Search for the cell housing the specified text and yield its [X, Y] center coordinate. 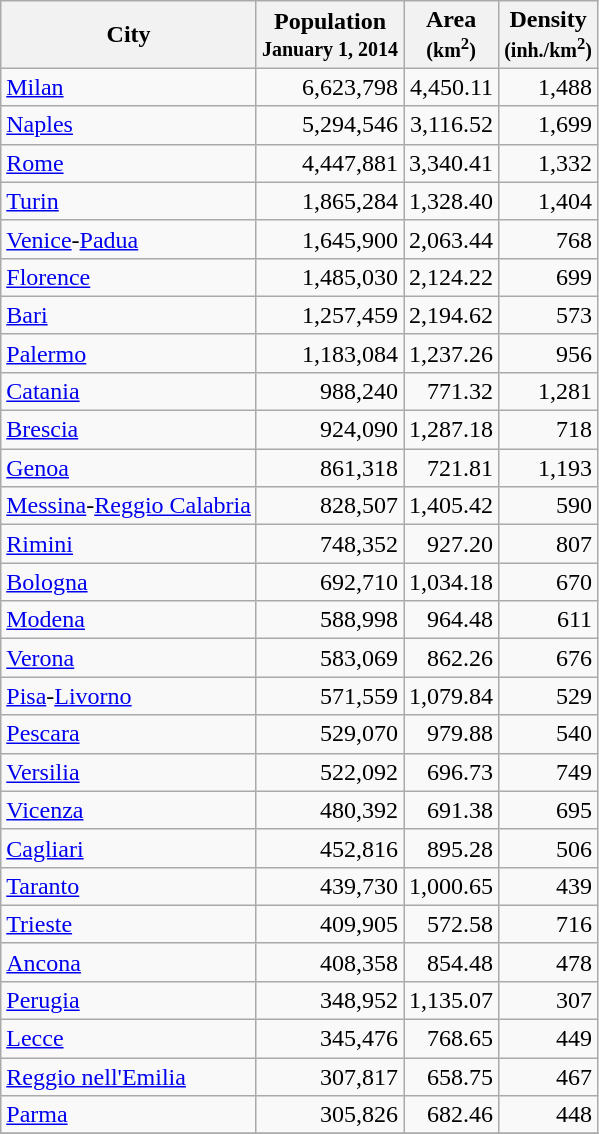
895.28 [452, 848]
348,952 [330, 1000]
692,710 [330, 582]
828,507 [330, 506]
1,332 [548, 163]
1,328.40 [452, 201]
307 [548, 1000]
467 [548, 1077]
Verona [129, 658]
956 [548, 353]
Palermo [129, 353]
979.88 [452, 734]
Ancona [129, 962]
Pisa-Livorno [129, 696]
Rimini [129, 544]
Cagliari [129, 848]
1,865,284 [330, 201]
1,000.65 [452, 886]
529,070 [330, 734]
Trieste [129, 924]
305,826 [330, 1115]
1,699 [548, 125]
573 [548, 315]
Modena [129, 620]
Rome [129, 163]
1,257,459 [330, 315]
1,405.42 [452, 506]
862.26 [452, 658]
1,034.18 [452, 582]
1,488 [548, 87]
522,092 [330, 772]
658.75 [452, 1077]
Genoa [129, 468]
439 [548, 886]
Perugia [129, 1000]
2,194.62 [452, 315]
Parma [129, 1115]
861,318 [330, 468]
670 [548, 582]
768 [548, 239]
Brescia [129, 430]
439,730 [330, 886]
1,135.07 [452, 1000]
588,998 [330, 620]
506 [548, 848]
Bari [129, 315]
PopulationJanuary 1, 2014 [330, 34]
699 [548, 277]
Lecce [129, 1039]
6,623,798 [330, 87]
1,079.84 [452, 696]
854.48 [452, 962]
771.32 [452, 391]
3,340.41 [452, 163]
611 [548, 620]
988,240 [330, 391]
1,183,084 [330, 353]
2,063.44 [452, 239]
408,358 [330, 962]
345,476 [330, 1039]
5,294,546 [330, 125]
4,450.11 [452, 87]
571,559 [330, 696]
768.65 [452, 1039]
1,287.18 [452, 430]
695 [548, 810]
716 [548, 924]
478 [548, 962]
748,352 [330, 544]
Vicenza [129, 810]
721.81 [452, 468]
696.73 [452, 772]
307,817 [330, 1077]
Naples [129, 125]
682.46 [452, 1115]
449 [548, 1039]
927.20 [452, 544]
Versilia [129, 772]
1,193 [548, 468]
Venice-Padua [129, 239]
924,090 [330, 430]
583,069 [330, 658]
3,116.52 [452, 125]
Pescara [129, 734]
807 [548, 544]
1,404 [548, 201]
448 [548, 1115]
1,237.26 [452, 353]
Reggio nell'Emilia [129, 1077]
572.58 [452, 924]
480,392 [330, 810]
691.38 [452, 810]
1,485,030 [330, 277]
452,816 [330, 848]
2,124.22 [452, 277]
Taranto [129, 886]
Density(inh./km2) [548, 34]
Catania [129, 391]
Turin [129, 201]
749 [548, 772]
540 [548, 734]
529 [548, 696]
Messina-Reggio Calabria [129, 506]
409,905 [330, 924]
718 [548, 430]
590 [548, 506]
1,281 [548, 391]
1,645,900 [330, 239]
Bologna [129, 582]
4,447,881 [330, 163]
Area(km2) [452, 34]
964.48 [452, 620]
Milan [129, 87]
City [129, 34]
676 [548, 658]
Florence [129, 277]
